Determine the [X, Y] coordinate at the center of the cell enclosing the given text.  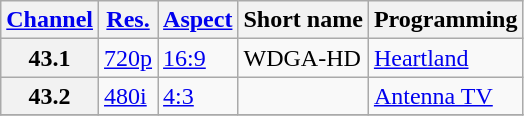
720p [128, 58]
Antenna TV [446, 96]
Channel [50, 20]
Res. [128, 20]
Heartland [446, 58]
WDGA-HD [303, 58]
16:9 [198, 58]
Short name [303, 20]
Aspect [198, 20]
43.1 [50, 58]
43.2 [50, 96]
4:3 [198, 96]
480i [128, 96]
Programming [446, 20]
